Pinpoint the cell where the given text exists, returning its (X, Y) midpoint coordinate. 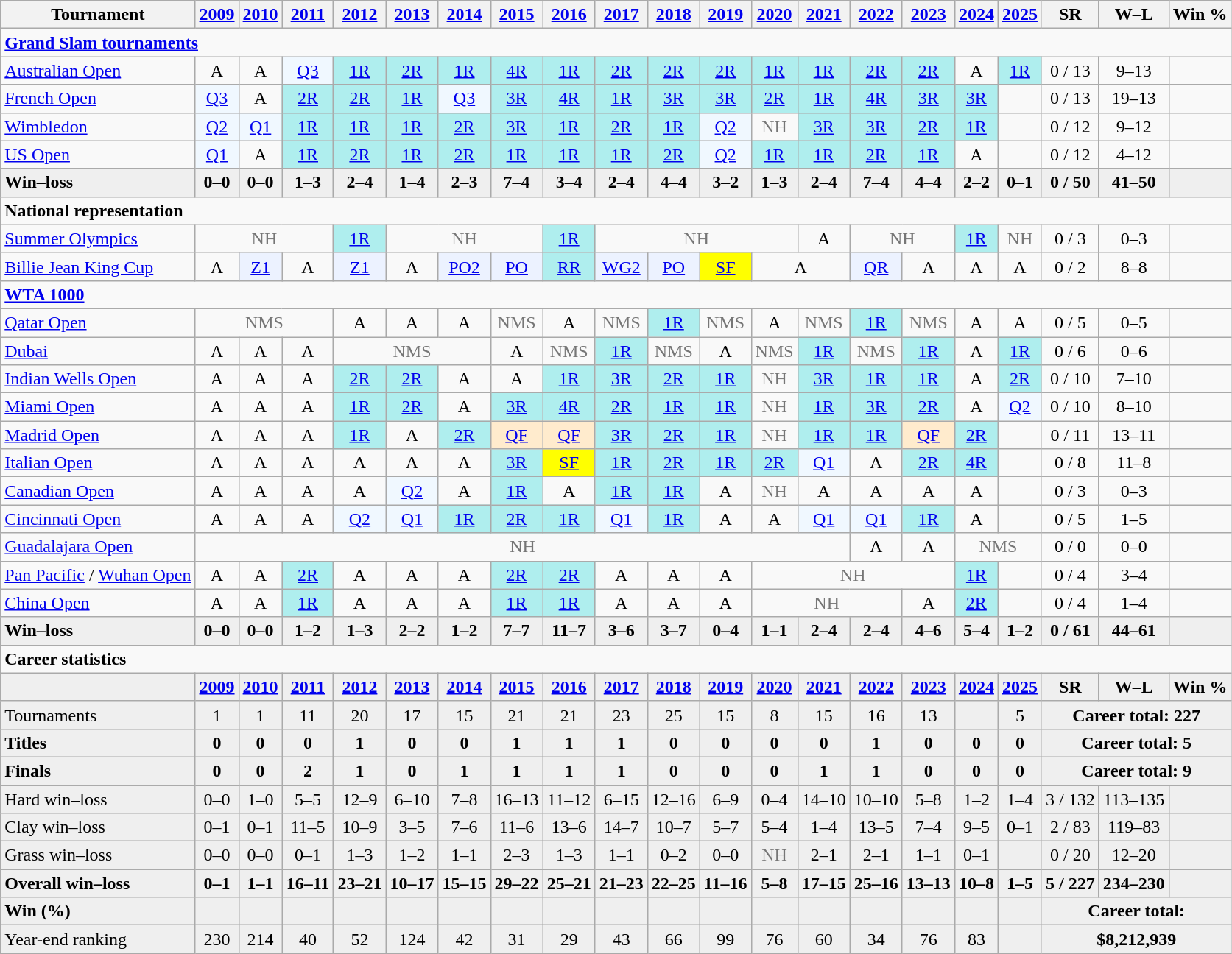
9–12 (1134, 127)
Wimbledon (98, 127)
25–16 (876, 883)
Miami Open (98, 407)
0–2 (673, 855)
US Open (98, 155)
11–16 (725, 883)
1–0 (261, 799)
Indian Wells Open (98, 379)
Career total: 5 (1136, 743)
Qatar Open (98, 322)
2 / 83 (1070, 827)
4–6 (928, 631)
12–20 (1134, 855)
31 (517, 939)
3–2 (725, 183)
10–8 (976, 883)
Year-end ranking (98, 939)
Dubai (98, 351)
6–15 (622, 799)
WTA 1000 (616, 294)
12–9 (359, 799)
17–15 (823, 883)
Australian Open (98, 71)
14–7 (622, 827)
9–13 (1134, 71)
0 / 61 (1070, 631)
11 (308, 715)
9–5 (976, 827)
16 (876, 715)
Guadalajara Open (98, 547)
20 (359, 715)
0 / 50 (1070, 183)
83 (976, 939)
Italian Open (98, 463)
RR (569, 266)
29 (569, 939)
Cincinnati Open (98, 519)
8 (775, 715)
China Open (98, 603)
10–10 (876, 799)
0–5 (1134, 322)
Summer Olympics (98, 239)
14–10 (823, 799)
11–7 (569, 631)
23 (622, 715)
Win (%) (98, 911)
13–11 (1134, 435)
22–25 (673, 883)
6–9 (725, 799)
234–230 (1134, 883)
Tournament (98, 15)
44–61 (1134, 631)
66 (673, 939)
Tournaments (98, 715)
6–10 (412, 799)
Grass win–loss (98, 855)
13 (928, 715)
3–5 (412, 827)
Billie Jean King Cup (98, 266)
0–6 (1134, 351)
QR (876, 266)
Grand Slam tournaments (616, 43)
16–11 (308, 883)
Pan Pacific / Wuhan Open (98, 575)
0 / 6 (1070, 351)
3–6 (622, 631)
Hard win–loss (98, 799)
52 (359, 939)
124 (412, 939)
0 / 0 (1070, 547)
PO2 (464, 266)
40 (308, 939)
0 / 20 (1070, 855)
11–12 (569, 799)
113–135 (1134, 799)
13–6 (569, 827)
Overall win–loss (98, 883)
13–5 (876, 827)
3–7 (673, 631)
2 (308, 771)
Clay win–loss (98, 827)
Titles (98, 743)
25 (673, 715)
$8,212,939 (1136, 939)
4–12 (1134, 155)
Career total: 227 (1136, 715)
Career statistics (616, 659)
13–13 (928, 883)
7–6 (464, 827)
7–10 (1134, 379)
Madrid Open (98, 435)
5 (1019, 715)
11–6 (517, 827)
17 (412, 715)
11–8 (1134, 463)
230 (217, 939)
214 (261, 939)
34 (876, 939)
Career total: (1136, 911)
5–5 (308, 799)
10–9 (359, 827)
16–13 (517, 799)
5 / 227 (1070, 883)
Finals (98, 771)
Career total: 9 (1136, 771)
0 / 8 (1070, 463)
WG2 (622, 266)
23–21 (359, 883)
Canadian Open (98, 491)
29–22 (517, 883)
25–21 (569, 883)
119–83 (1134, 827)
8–10 (1134, 407)
43 (622, 939)
60 (823, 939)
National representation (616, 211)
11–5 (308, 827)
42 (464, 939)
0 / 11 (1070, 435)
8–8 (1134, 266)
12–16 (673, 799)
21–23 (622, 883)
3 / 132 (1070, 799)
10–17 (412, 883)
0 / 2 (1070, 266)
99 (725, 939)
French Open (98, 99)
19–13 (1134, 99)
10–7 (673, 827)
7–7 (517, 631)
7–8 (464, 799)
15–15 (464, 883)
5–7 (725, 827)
41–50 (1134, 183)
